Capture the cell that displays the provided text and extract its (X, Y) central coordinate. 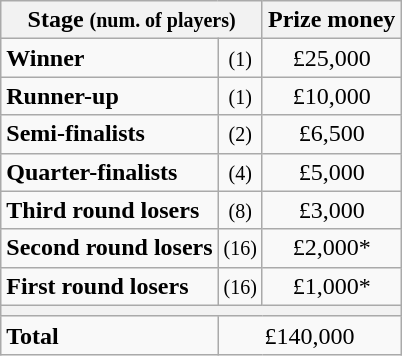
Winner (110, 58)
Total (110, 335)
£5,000 (331, 172)
First round losers (110, 286)
£2,000* (331, 248)
(2) (240, 134)
£10,000 (331, 96)
Quarter-finalists (110, 172)
Second round losers (110, 248)
Third round losers (110, 210)
£25,000 (331, 58)
Semi-finalists (110, 134)
£1,000* (331, 286)
£6,500 (331, 134)
(4) (240, 172)
£140,000 (310, 335)
Runner-up (110, 96)
Stage (num. of players) (132, 20)
(8) (240, 210)
Prize money (331, 20)
£3,000 (331, 210)
